Scan for the cell matching the given text and deliver its (x, y) coordinate at center. 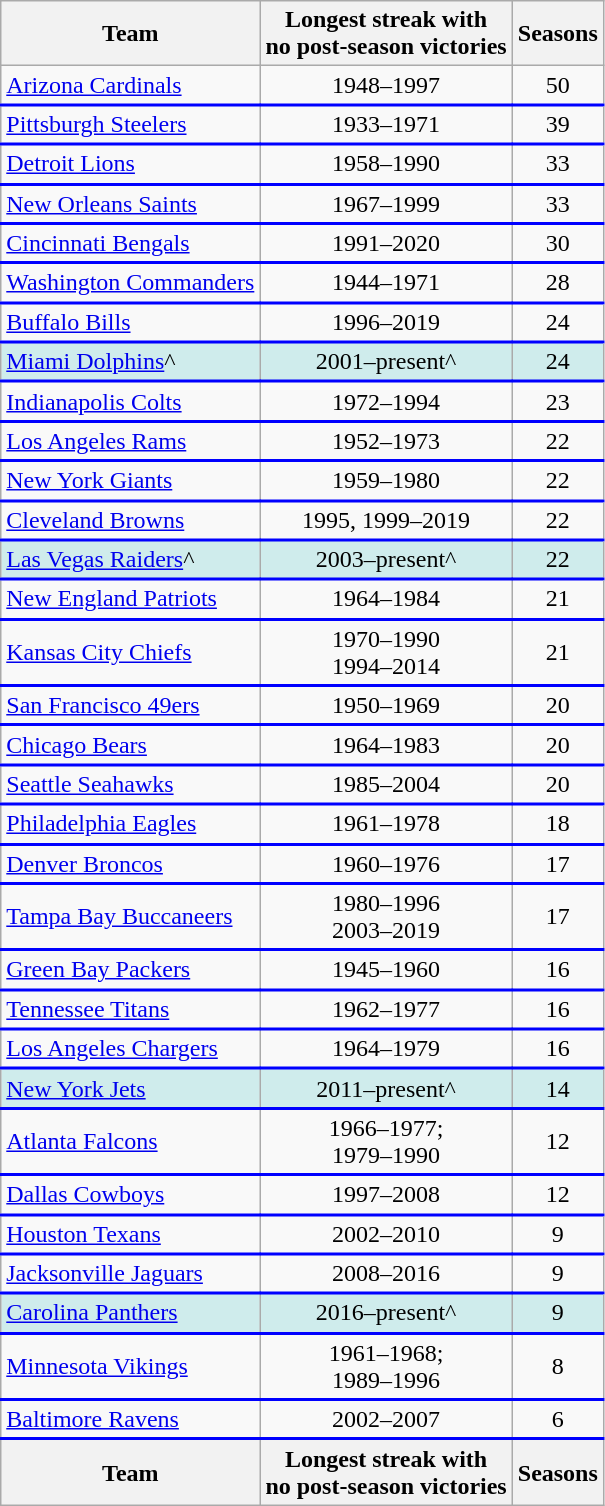
Tennessee Titans (130, 1009)
Cincinnati Bengals (130, 243)
2002–2010 (386, 1234)
Denver Broncos (130, 864)
1991–2020 (386, 243)
Philadelphia Eagles (130, 824)
50 (558, 86)
1945–1960 (386, 970)
1995, 1999–2019 (386, 520)
1958–1990 (386, 164)
6 (558, 1420)
Buffalo Bills (130, 322)
2011–present^ (386, 1089)
Las Vegas Raiders^ (130, 560)
1948–1997 (386, 86)
New York Giants (130, 481)
Los Angeles Rams (130, 441)
1970–1990 1994–2014 (386, 652)
1964–1979 (386, 1049)
Miami Dolphins^ (130, 362)
1961–1968;1989–1996 (386, 1366)
2001–present^ (386, 362)
2008–2016 (386, 1274)
1997–2008 (386, 1195)
Kansas City Chiefs (130, 652)
1944–1971 (386, 283)
San Francisco 49ers (130, 706)
Minnesota Vikings (130, 1366)
1996–2019 (386, 322)
1960–1976 (386, 864)
Carolina Panthers (130, 1313)
1950–1969 (386, 706)
Seattle Seahawks (130, 785)
New York Jets (130, 1089)
Los Angeles Chargers (130, 1049)
39 (558, 125)
New Orleans Saints (130, 204)
Washington Commanders (130, 283)
1933–1971 (386, 125)
1952–1973 (386, 441)
1962–1977 (386, 1009)
Tampa Bay Buccaneers (130, 916)
Detroit Lions (130, 164)
Chicago Bears (130, 745)
Cleveland Browns (130, 520)
Baltimore Ravens (130, 1420)
1985–2004 (386, 785)
2016–present^ (386, 1313)
1966–1977;1979–1990 (386, 1142)
Pittsburgh Steelers (130, 125)
1961–1978 (386, 824)
23 (558, 402)
Indianapolis Colts (130, 402)
1967–1999 (386, 204)
8 (558, 1366)
1959–1980 (386, 481)
Jacksonville Jaguars (130, 1274)
30 (558, 243)
Arizona Cardinals (130, 86)
Green Bay Packers (130, 970)
28 (558, 283)
1972–1994 (386, 402)
1964–1983 (386, 745)
1980–1996 2003–2019 (386, 916)
1964–1984 (386, 599)
Dallas Cowboys (130, 1195)
New England Patriots (130, 599)
18 (558, 824)
14 (558, 1089)
2002–2007 (386, 1420)
2003–present^ (386, 560)
Atlanta Falcons (130, 1142)
Houston Texans (130, 1234)
